From the cell containing the given text, extract its center point as [x, y] coordinate. 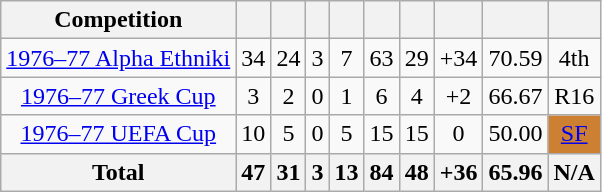
1976–77 Greek Cup [118, 96]
65.96 [516, 172]
2 [288, 96]
24 [288, 58]
1976–77 Alpha Ethniki [118, 58]
Competition [118, 20]
63 [382, 58]
13 [346, 172]
R16 [574, 96]
70.59 [516, 58]
47 [254, 172]
N/A [574, 172]
+2 [458, 96]
+34 [458, 58]
1976–77 UEFA Cup [118, 134]
29 [416, 58]
48 [416, 172]
84 [382, 172]
34 [254, 58]
31 [288, 172]
Total [118, 172]
6 [382, 96]
4 [416, 96]
66.67 [516, 96]
7 [346, 58]
50.00 [516, 134]
4th [574, 58]
10 [254, 134]
SF [574, 134]
+36 [458, 172]
1 [346, 96]
